Return the [X, Y] coordinate for the center point of the cell that contains the specified text.  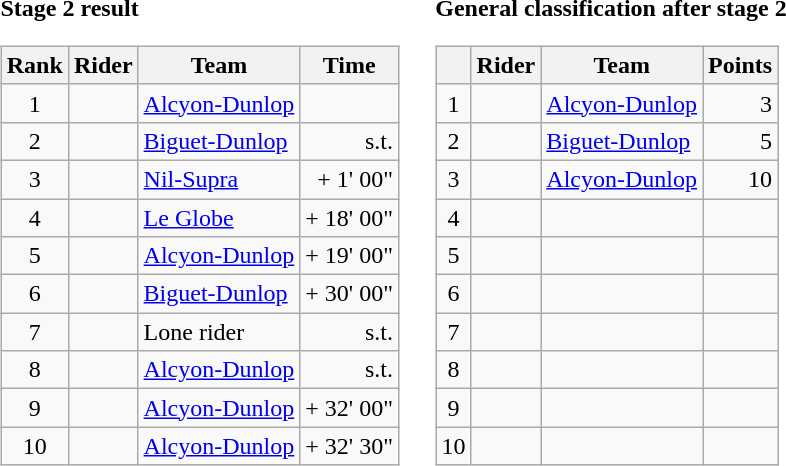
Lone rider [219, 332]
+ 18' 00" [350, 217]
+ 30' 00" [350, 294]
Le Globe [219, 217]
+ 32' 00" [350, 408]
+ 19' 00" [350, 256]
+ 32' 30" [350, 446]
Rank [34, 65]
Points [740, 65]
Time [350, 65]
Nil-Supra [219, 179]
+ 1' 00" [350, 179]
